Search for the cell housing the specified text and yield its [X, Y] center coordinate. 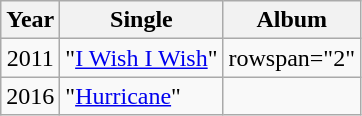
2016 [30, 96]
Year [30, 20]
Album [292, 20]
2011 [30, 58]
"I Wish I Wish" [142, 58]
"Hurricane" [142, 96]
Single [142, 20]
rowspan="2" [292, 58]
